Scan for the cell matching the given text and deliver its [x, y] coordinate at center. 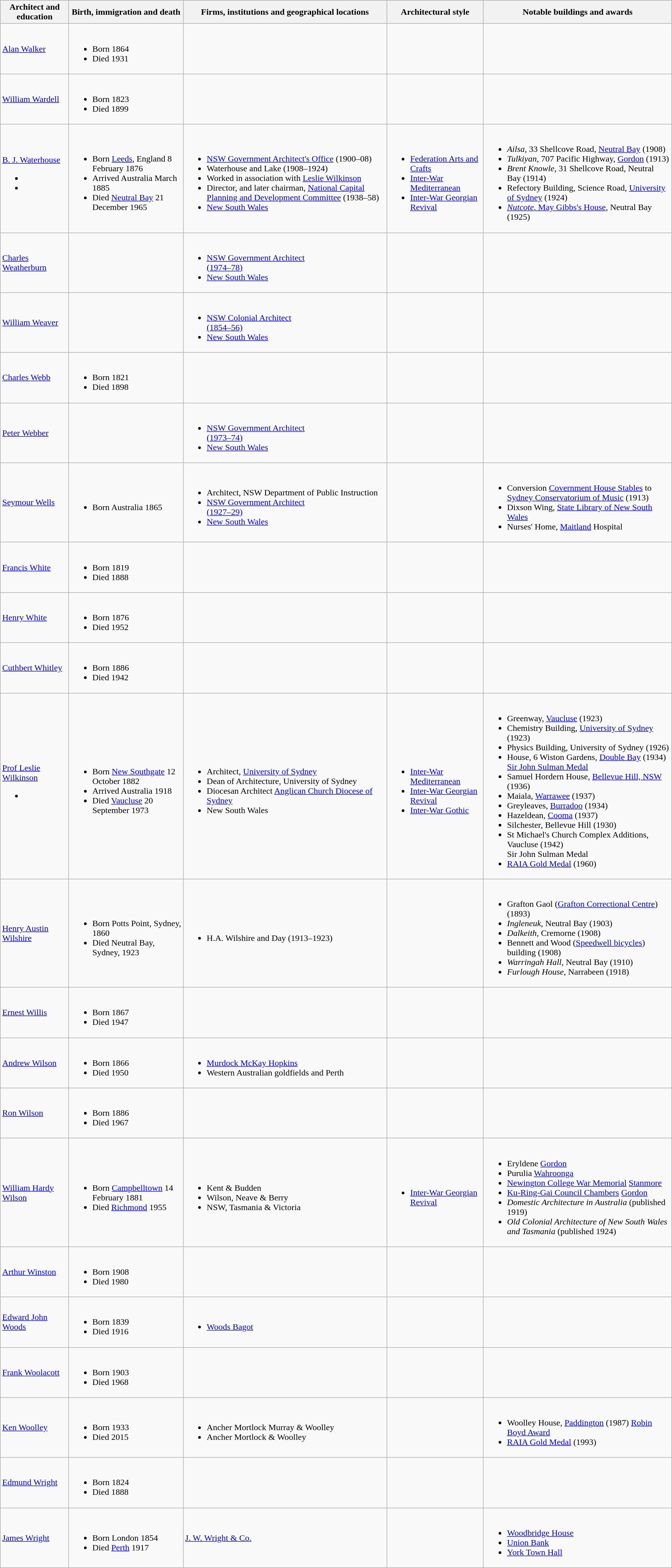
NSW Colonial Architect(1854–56)New South Wales [285, 322]
William Weaver [34, 322]
Woods Bagot [285, 1322]
Born 1839Died 1916 [126, 1322]
Born 1824Died 1888 [126, 1483]
Born 1866Died 1950 [126, 1063]
Frank Woolacott [34, 1372]
Seymour Wells [34, 503]
J. W. Wright & Co. [285, 1538]
Born 1886Died 1967 [126, 1113]
Birth, immigration and death [126, 12]
Peter Webber [34, 433]
Born Leeds, England 8 February 1876Arrived Australia March 1885Died Neutral Bay 21 December 1965 [126, 178]
Prof Leslie Wilkinson [34, 786]
Cuthbert Whitley [34, 668]
Born London 1854Died Perth 1917 [126, 1538]
Alan Walker [34, 49]
Born 1821Died 1898 [126, 378]
Born 1886Died 1942 [126, 668]
Ernest Willis [34, 1013]
Born 1908Died 1980 [126, 1272]
Born New Southgate 12 October 1882Arrived Australia 1918Died Vaucluse 20 September 1973 [126, 786]
Born Australia 1865 [126, 503]
Born Potts Point, Sydney, 1860Died Neutral Bay, Sydney, 1923 [126, 933]
Charles Weatherburn [34, 263]
William Hardy Wilson [34, 1193]
Born Campbelltown 14 February 1881Died Richmond 1955 [126, 1193]
Born 1864Died 1931 [126, 49]
Edward John Woods [34, 1322]
Andrew Wilson [34, 1063]
H.A. Wilshire and Day (1913–1923) [285, 933]
Notable buildings and awards [578, 12]
Born 1876Died 1952 [126, 617]
Born 1933Died 2015 [126, 1427]
Henry White [34, 617]
Kent & BuddenWilson, Neave & BerryNSW, Tasmania & Victoria [285, 1193]
Firms, institutions and geographical locations [285, 12]
Inter-War Georgian Revival [435, 1193]
Born 1903Died 1968 [126, 1372]
Architect, NSW Department of Public InstructionNSW Government Architect(1927–29)New South Wales [285, 503]
Inter-War MediterraneanInter-War Georgian RevivalInter-War Gothic [435, 786]
Architect and education [34, 12]
Born 1819Died 1888 [126, 567]
Born 1867Died 1947 [126, 1013]
Edmund Wright [34, 1483]
B. J. Waterhouse [34, 178]
James Wright [34, 1538]
NSW Government Architect(1973–74)New South Wales [285, 433]
NSW Government Architect(1974–78)New South Wales [285, 263]
Woolley House, Paddington (1987) Robin Boyd AwardRAIA Gold Medal (1993) [578, 1427]
Francis White [34, 567]
Woodbridge HouseUnion BankYork Town Hall [578, 1538]
William Wardell [34, 99]
Murdock McKay HopkinsWestern Australian goldfields and Perth [285, 1063]
Architect, University of SydneyDean of Architecture, University of SydneyDiocesan Architect Anglican Church Diocese of SydneyNew South Wales [285, 786]
Ken Woolley [34, 1427]
Ron Wilson [34, 1113]
Henry Austin Wilshire [34, 933]
Architectural style [435, 12]
Charles Webb [34, 378]
Born 1823Died 1899 [126, 99]
Ancher Mortlock Murray & WoolleyAncher Mortlock & Woolley [285, 1427]
Arthur Winston [34, 1272]
Federation Arts and CraftsInter-War MediterraneanInter-War Georgian Revival [435, 178]
